Output the (X, Y) coordinate of the center of the cell containing the given text.  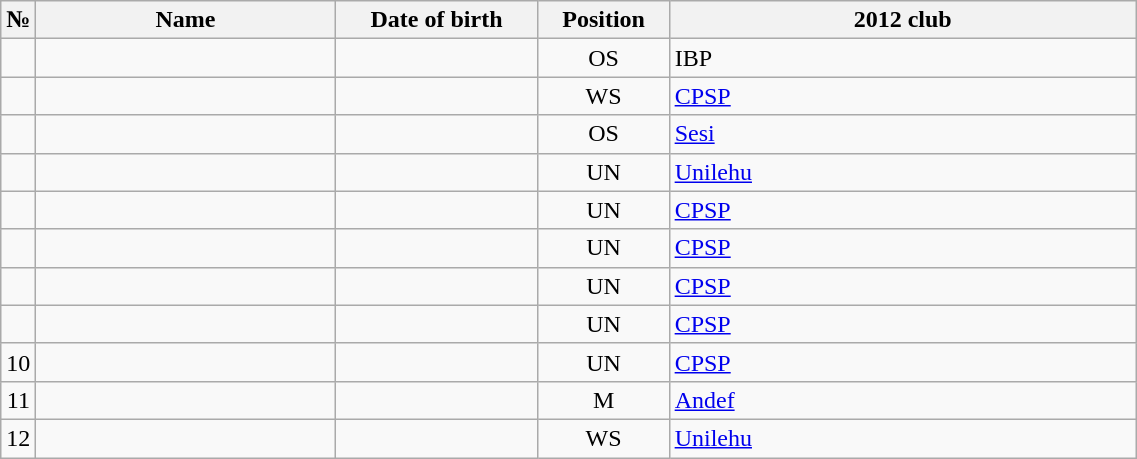
M (604, 400)
Position (604, 20)
Name (186, 20)
2012 club (902, 20)
Andef (902, 400)
№ (18, 20)
Date of birth (436, 20)
12 (18, 438)
Sesi (902, 134)
IBP (902, 58)
10 (18, 362)
11 (18, 400)
